For the text-containing cell, return its midpoint in (X, Y) coordinate format. 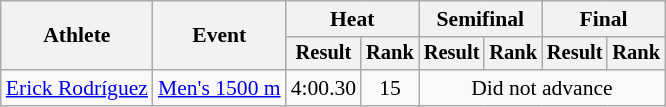
Semifinal (480, 19)
Final (604, 19)
Heat (352, 19)
15 (390, 88)
Athlete (77, 36)
Did not advance (542, 88)
Event (220, 36)
Men's 1500 m (220, 88)
Erick Rodríguez (77, 88)
4:00.30 (324, 88)
